From the cell containing the given text, extract its center point as [x, y] coordinate. 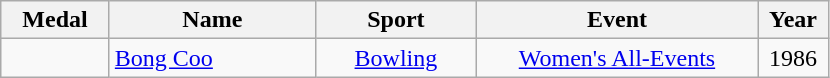
Bong Coo [212, 58]
Bowling [396, 58]
Event [616, 20]
Year [794, 20]
Medal [56, 20]
Name [212, 20]
Women's All-Events [616, 58]
1986 [794, 58]
Sport [396, 20]
